Extract the [X, Y] coordinate from the center of the cell holding the provided text.  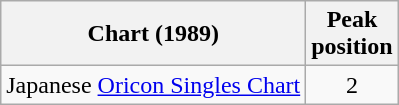
2 [352, 85]
Peakposition [352, 34]
Japanese Oricon Singles Chart [154, 85]
Chart (1989) [154, 34]
